From the cell containing the given text, extract its center point as [X, Y] coordinate. 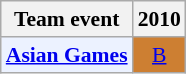
2010 [160, 19]
Asian Games [67, 55]
Team event [67, 19]
B [160, 55]
